Provide the [x, y] coordinate of the cell's center where the given text is located.  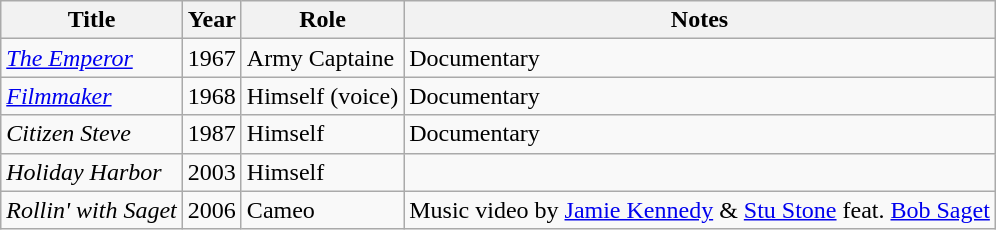
1968 [212, 96]
Cameo [322, 210]
2003 [212, 172]
2006 [212, 210]
1967 [212, 58]
Himself (voice) [322, 96]
Army Captaine [322, 58]
Citizen Steve [92, 134]
Role [322, 20]
Notes [700, 20]
Rollin' with Saget [92, 210]
Filmmaker [92, 96]
Year [212, 20]
Music video by Jamie Kennedy & Stu Stone feat. Bob Saget [700, 210]
1987 [212, 134]
Holiday Harbor [92, 172]
The Emperor [92, 58]
Title [92, 20]
